Output the [X, Y] coordinate of the center of the cell containing the given text.  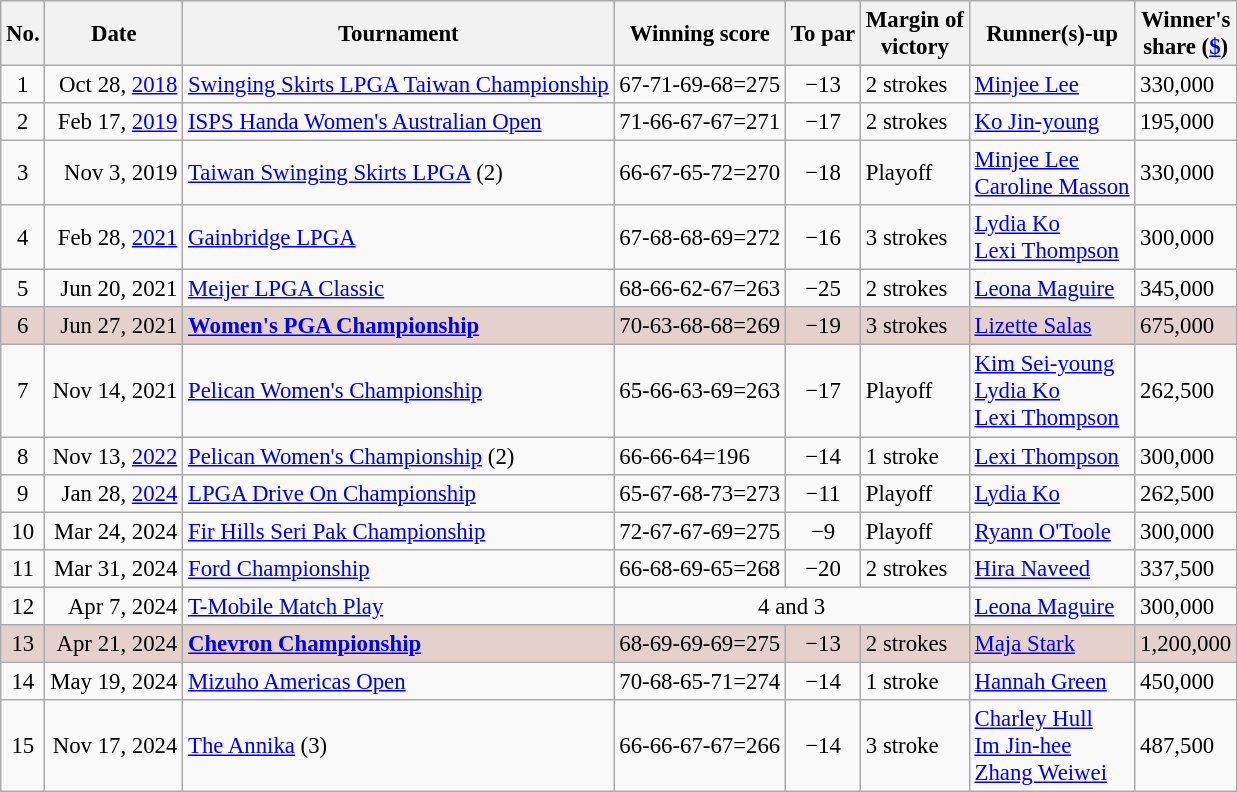
Hira Naveed [1052, 568]
Winning score [700, 34]
675,000 [1186, 327]
8 [23, 456]
70-63-68-68=269 [700, 327]
Ryann O'Toole [1052, 531]
−11 [824, 493]
12 [23, 606]
Apr 21, 2024 [114, 644]
Fir Hills Seri Pak Championship [398, 531]
Minjee Lee [1052, 85]
345,000 [1186, 289]
−25 [824, 289]
450,000 [1186, 681]
Feb 28, 2021 [114, 238]
68-66-62-67=263 [700, 289]
Nov 14, 2021 [114, 391]
1,200,000 [1186, 644]
Minjee Lee Caroline Masson [1052, 174]
65-66-63-69=263 [700, 391]
May 19, 2024 [114, 681]
−20 [824, 568]
Date [114, 34]
T-Mobile Match Play [398, 606]
Swinging Skirts LPGA Taiwan Championship [398, 85]
To par [824, 34]
67-68-68-69=272 [700, 238]
Mar 24, 2024 [114, 531]
Kim Sei-young Lydia Ko Lexi Thompson [1052, 391]
66-68-69-65=268 [700, 568]
7 [23, 391]
Nov 17, 2024 [114, 746]
Women's PGA Championship [398, 327]
Pelican Women's Championship (2) [398, 456]
195,000 [1186, 122]
Charley Hull Im Jin-hee Zhang Weiwei [1052, 746]
6 [23, 327]
ISPS Handa Women's Australian Open [398, 122]
66-66-67-67=266 [700, 746]
Jun 20, 2021 [114, 289]
Ford Championship [398, 568]
−16 [824, 238]
−19 [824, 327]
The Annika (3) [398, 746]
68-69-69-69=275 [700, 644]
4 and 3 [792, 606]
Lydia Ko Lexi Thompson [1052, 238]
70-68-65-71=274 [700, 681]
Hannah Green [1052, 681]
4 [23, 238]
−9 [824, 531]
Maja Stark [1052, 644]
Gainbridge LPGA [398, 238]
Oct 28, 2018 [114, 85]
337,500 [1186, 568]
14 [23, 681]
Nov 3, 2019 [114, 174]
Tournament [398, 34]
72-67-67-69=275 [700, 531]
66-67-65-72=270 [700, 174]
3 [23, 174]
13 [23, 644]
Lizette Salas [1052, 327]
Lydia Ko [1052, 493]
Lexi Thompson [1052, 456]
Pelican Women's Championship [398, 391]
Jan 28, 2024 [114, 493]
Winner'sshare ($) [1186, 34]
−18 [824, 174]
10 [23, 531]
No. [23, 34]
9 [23, 493]
Chevron Championship [398, 644]
LPGA Drive On Championship [398, 493]
67-71-69-68=275 [700, 85]
Nov 13, 2022 [114, 456]
Margin ofvictory [916, 34]
5 [23, 289]
Feb 17, 2019 [114, 122]
11 [23, 568]
3 stroke [916, 746]
487,500 [1186, 746]
2 [23, 122]
Taiwan Swinging Skirts LPGA (2) [398, 174]
Mizuho Americas Open [398, 681]
65-67-68-73=273 [700, 493]
1 [23, 85]
Apr 7, 2024 [114, 606]
15 [23, 746]
Jun 27, 2021 [114, 327]
Runner(s)-up [1052, 34]
Meijer LPGA Classic [398, 289]
Mar 31, 2024 [114, 568]
71-66-67-67=271 [700, 122]
66-66-64=196 [700, 456]
Ko Jin-young [1052, 122]
